Capture the cell that displays the provided text and extract its (X, Y) central coordinate. 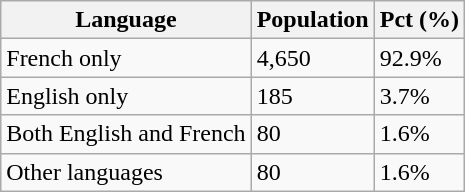
185 (312, 96)
3.7% (419, 96)
Both English and French (126, 134)
Language (126, 20)
French only (126, 58)
92.9% (419, 58)
Population (312, 20)
Pct (%) (419, 20)
Other languages (126, 172)
English only (126, 96)
4,650 (312, 58)
